Find where the given text appears and provide that cell's center as [x, y] coordinate. 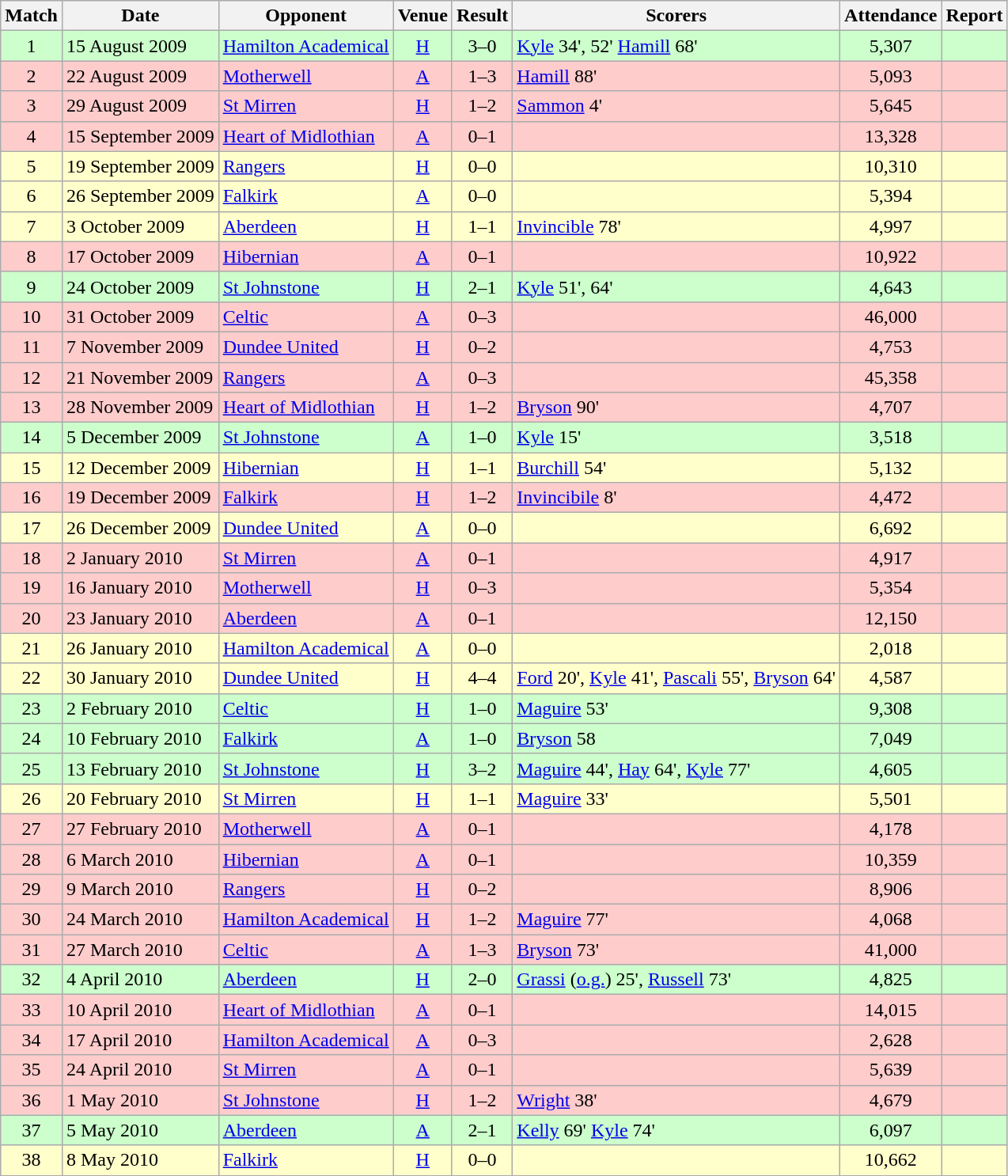
4,997 [891, 226]
5,394 [891, 196]
4 [32, 136]
16 [32, 498]
31 October 2009 [140, 317]
4,707 [891, 408]
5,645 [891, 106]
12,150 [891, 618]
Maguire 44', Hay 64', Kyle 77' [676, 768]
Invincible 78' [676, 226]
26 [32, 799]
Result [482, 16]
6 [32, 196]
10 February 2010 [140, 738]
Bryson 73' [676, 950]
Bryson 90' [676, 408]
13,328 [891, 136]
3,518 [891, 438]
28 November 2009 [140, 408]
8,906 [891, 890]
2,018 [891, 648]
4,679 [891, 1100]
35 [32, 1070]
32 [32, 980]
5,307 [891, 46]
46,000 [891, 317]
5 December 2009 [140, 438]
5,354 [891, 588]
13 [32, 408]
4,605 [891, 768]
17 [32, 528]
Sammon 4' [676, 106]
24 April 2010 [140, 1070]
Maguire 77' [676, 920]
24 October 2009 [140, 286]
2 [32, 76]
1 May 2010 [140, 1100]
19 September 2009 [140, 166]
9 [32, 286]
3 October 2009 [140, 226]
34 [32, 1040]
4,917 [891, 558]
10 April 2010 [140, 1010]
20 [32, 618]
11 [32, 347]
13 February 2010 [140, 768]
5,639 [891, 1070]
25 [32, 768]
19 December 2009 [140, 498]
Kyle 34', 52' Hamill 68' [676, 46]
20 February 2010 [140, 799]
8 [32, 256]
4,178 [891, 829]
10,662 [891, 1160]
Grassi (o.g.) 25', Russell 73' [676, 980]
4,753 [891, 347]
5,132 [891, 468]
26 September 2009 [140, 196]
Kelly 69' Kyle 74' [676, 1130]
21 November 2009 [140, 377]
36 [32, 1100]
Match [32, 16]
Invincibile 8' [676, 498]
15 August 2009 [140, 46]
22 August 2009 [140, 76]
29 August 2009 [140, 106]
5,093 [891, 76]
21 [32, 648]
5 May 2010 [140, 1130]
7 November 2009 [140, 347]
31 [32, 950]
10,310 [891, 166]
2–0 [482, 980]
17 October 2009 [140, 256]
15 September 2009 [140, 136]
30 [32, 920]
4 April 2010 [140, 980]
41,000 [891, 950]
Burchill 54' [676, 468]
8 May 2010 [140, 1160]
6 March 2010 [140, 859]
30 January 2010 [140, 678]
6,692 [891, 528]
26 January 2010 [140, 648]
Report [975, 16]
17 April 2010 [140, 1040]
3–2 [482, 768]
22 [32, 678]
Ford 20', Kyle 41', Pascali 55', Bryson 64' [676, 678]
27 February 2010 [140, 829]
6,097 [891, 1130]
2 February 2010 [140, 708]
7 [32, 226]
2 January 2010 [140, 558]
Hamill 88' [676, 76]
12 December 2009 [140, 468]
29 [32, 890]
23 [32, 708]
Maguire 33' [676, 799]
Date [140, 16]
9,308 [891, 708]
7,049 [891, 738]
3–0 [482, 46]
Scorers [676, 16]
2,628 [891, 1040]
37 [32, 1130]
Bryson 58 [676, 738]
27 March 2010 [140, 950]
4–4 [482, 678]
10,359 [891, 859]
4,472 [891, 498]
3 [32, 106]
5,501 [891, 799]
23 January 2010 [140, 618]
18 [32, 558]
33 [32, 1010]
Wright 38' [676, 1100]
14 [32, 438]
Attendance [891, 16]
Kyle 15' [676, 438]
45,358 [891, 377]
4,587 [891, 678]
24 [32, 738]
Kyle 51', 64' [676, 286]
15 [32, 468]
38 [32, 1160]
14,015 [891, 1010]
Opponent [305, 16]
5 [32, 166]
19 [32, 588]
4,068 [891, 920]
Maguire 53' [676, 708]
1 [32, 46]
Venue [423, 16]
28 [32, 859]
4,825 [891, 980]
16 January 2010 [140, 588]
24 March 2010 [140, 920]
4,643 [891, 286]
12 [32, 377]
9 March 2010 [140, 890]
10,922 [891, 256]
27 [32, 829]
26 December 2009 [140, 528]
10 [32, 317]
